Detect which cell encompasses the target text, then output its (X, Y) center coordinate. 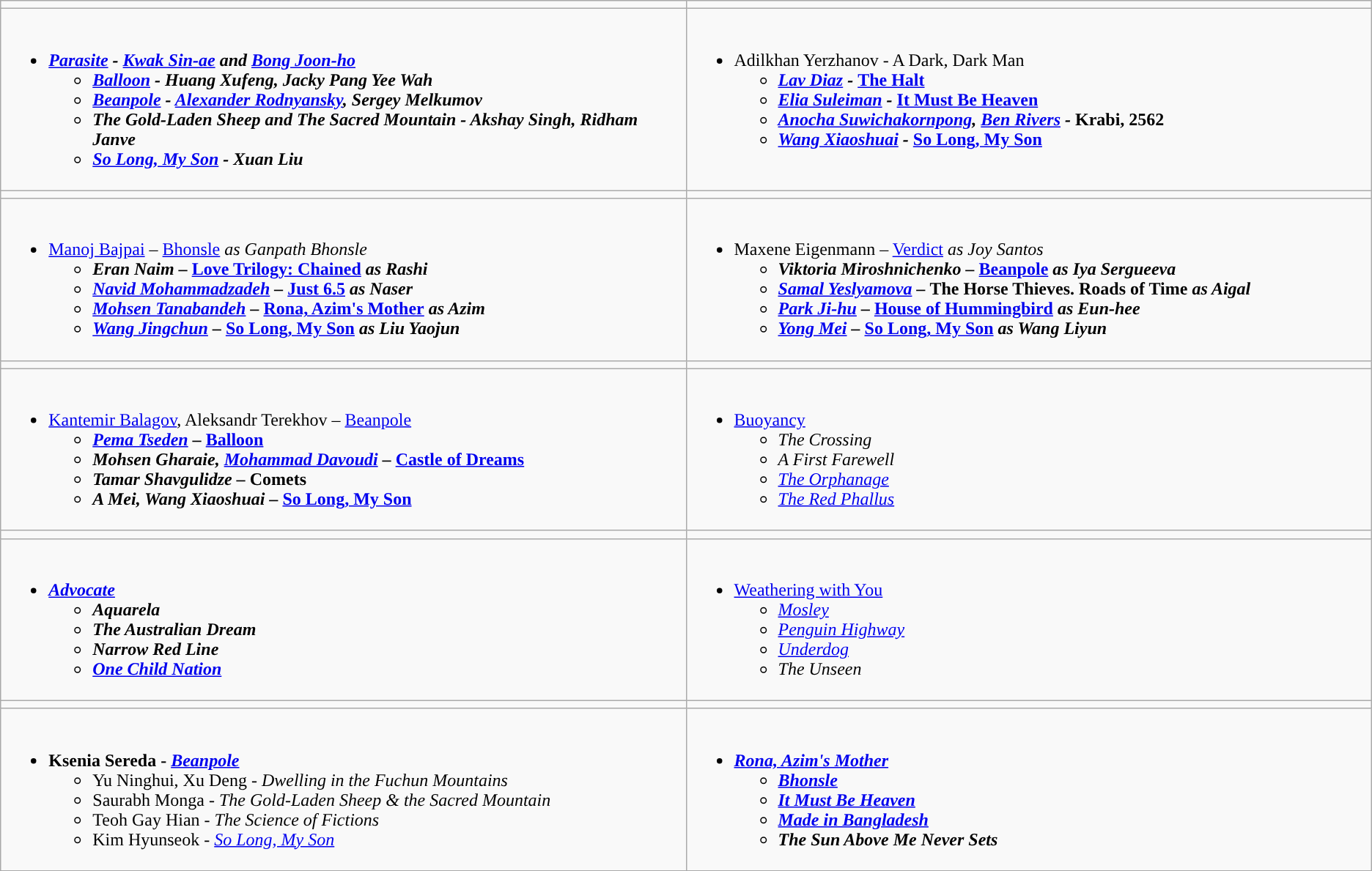
Advocate Aquarela The Australian Dream Narrow Red Line One Child Nation (343, 620)
Rona, Azim's Mother Bhonsle It Must Be Heaven Made in Bangladesh The Sun Above Me Never Sets (1029, 790)
Buoyancy The Crossing A First Farewell The Orphanage The Red Phallus (1029, 450)
Weathering with You Mosley Penguin Highway Underdog The Unseen (1029, 620)
